Find where the given text appears and provide that cell's center as [x, y] coordinate. 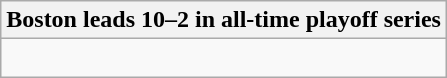
Boston leads 10–2 in all-time playoff series [224, 20]
